Determine the (X, Y) coordinate at the center of the cell enclosing the given text.  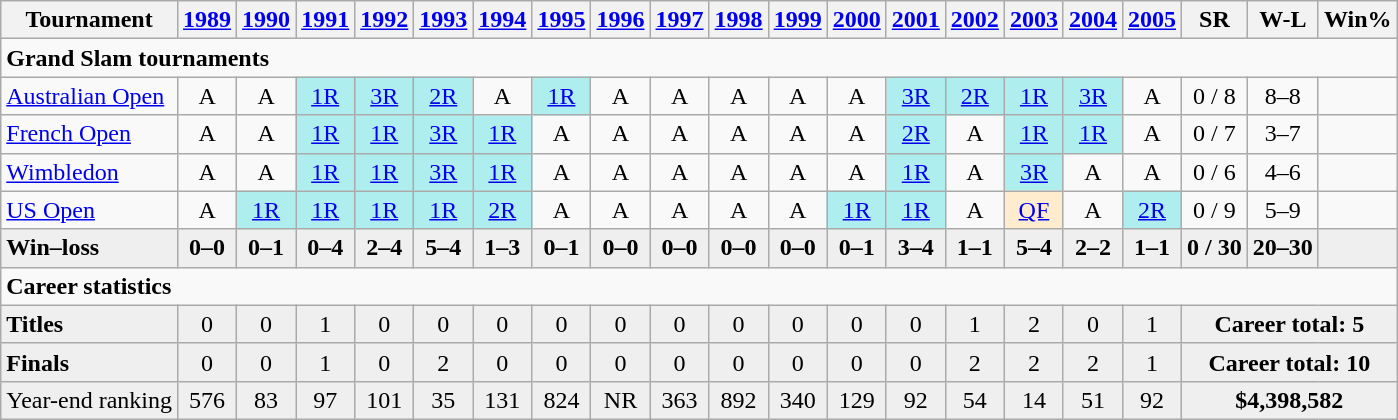
1991 (326, 20)
892 (738, 400)
$4,398,582 (1290, 400)
2–4 (384, 248)
2004 (1092, 20)
French Open (90, 134)
2–2 (1092, 248)
1–3 (502, 248)
Titles (90, 324)
4–6 (1282, 172)
5–9 (1282, 210)
1992 (384, 20)
1989 (208, 20)
0 / 9 (1215, 210)
2005 (1152, 20)
97 (326, 400)
51 (1092, 400)
54 (974, 400)
Tournament (90, 20)
824 (562, 400)
QF (1034, 210)
2003 (1034, 20)
1997 (680, 20)
Career total: 5 (1290, 324)
0–4 (326, 248)
14 (1034, 400)
1996 (620, 20)
0 / 7 (1215, 134)
3–4 (916, 248)
Wimbledon (90, 172)
576 (208, 400)
Career total: 10 (1290, 362)
0 / 6 (1215, 172)
20–30 (1282, 248)
NR (620, 400)
131 (502, 400)
35 (444, 400)
1995 (562, 20)
0 / 30 (1215, 248)
Career statistics (699, 286)
1999 (798, 20)
1993 (444, 20)
340 (798, 400)
8–8 (1282, 96)
129 (856, 400)
101 (384, 400)
2000 (856, 20)
SR (1215, 20)
2002 (974, 20)
Year-end ranking (90, 400)
1998 (738, 20)
US Open (90, 210)
0 / 8 (1215, 96)
3–7 (1282, 134)
2001 (916, 20)
1994 (502, 20)
Win–loss (90, 248)
Grand Slam tournaments (699, 58)
Win% (1358, 20)
Australian Open (90, 96)
W-L (1282, 20)
Finals (90, 362)
83 (266, 400)
1990 (266, 20)
363 (680, 400)
